Search for the cell housing the specified text and yield its [X, Y] center coordinate. 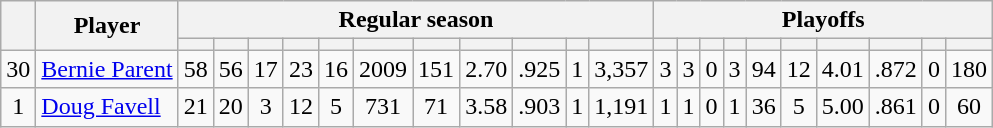
58 [196, 69]
Doug Favell [107, 107]
23 [300, 69]
Regular season [416, 20]
60 [968, 107]
16 [336, 69]
Bernie Parent [107, 69]
3.58 [486, 107]
.903 [540, 107]
30 [18, 69]
180 [968, 69]
2.70 [486, 69]
21 [196, 107]
.872 [896, 69]
3,357 [622, 69]
151 [436, 69]
4.01 [842, 69]
17 [266, 69]
Player [107, 26]
71 [436, 107]
731 [382, 107]
.925 [540, 69]
.861 [896, 107]
1,191 [622, 107]
2009 [382, 69]
36 [764, 107]
Playoffs [824, 20]
94 [764, 69]
5.00 [842, 107]
56 [230, 69]
20 [230, 107]
